Detect which cell encompasses the target text, then output its (x, y) center coordinate. 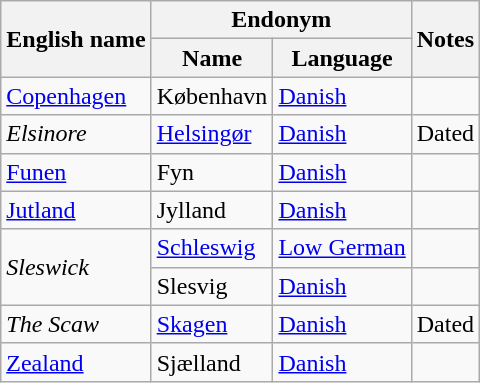
Low German (342, 248)
Sleswick (76, 267)
Jutland (76, 210)
Elsinore (76, 134)
Name (212, 58)
Fyn (212, 172)
Jylland (212, 210)
The Scaw (76, 324)
København (212, 96)
Language (342, 58)
Slesvig (212, 286)
Zealand (76, 362)
Helsingør (212, 134)
Sjælland (212, 362)
Endonym (281, 20)
Schleswig (212, 248)
Funen (76, 172)
Skagen (212, 324)
Copenhagen (76, 96)
English name (76, 39)
Notes (445, 39)
